Locate the cell with the specified text and output its [X, Y] center coordinate. 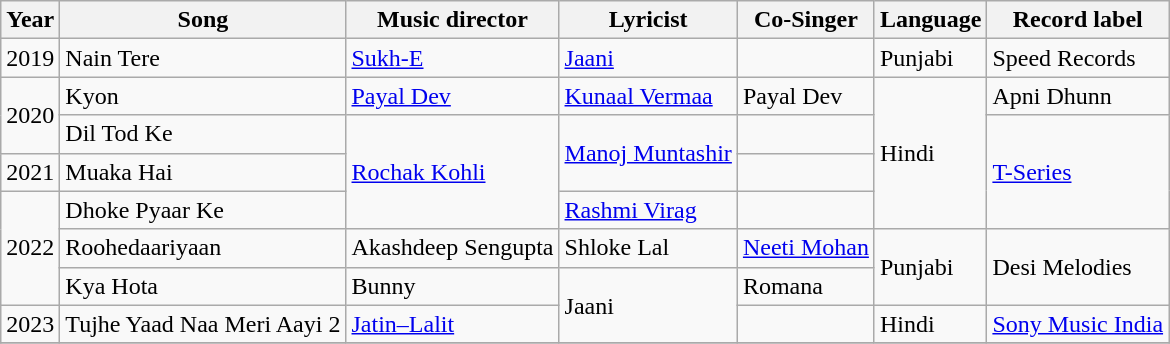
Nain Tere [203, 58]
Song [203, 20]
Kyon [203, 96]
Manoj Muntashir [648, 153]
Romana [806, 286]
Dil Tod Ke [203, 134]
Akashdeep Sengupta [452, 248]
T-Series [1078, 172]
Bunny [452, 286]
Rochak Kohli [452, 172]
Neeti Mohan [806, 248]
Speed Records [1078, 58]
2019 [30, 58]
2023 [30, 324]
2021 [30, 172]
Shloke Lal [648, 248]
Language [930, 20]
2020 [30, 115]
Lyricist [648, 20]
Roohedaariyaan [203, 248]
Record label [1078, 20]
Dhoke Pyaar Ke [203, 210]
Tujhe Yaad Naa Meri Aayi 2 [203, 324]
2022 [30, 248]
Sukh-E [452, 58]
Kya Hota [203, 286]
Rashmi Virag [648, 210]
Music director [452, 20]
Jatin–Lalit [452, 324]
Sony Music India [1078, 324]
Desi Melodies [1078, 267]
Kunaal Vermaa [648, 96]
Co-Singer [806, 20]
Muaka Hai [203, 172]
Apni Dhunn [1078, 96]
Year [30, 20]
